Find where the given text appears and provide that cell's center as (x, y) coordinate. 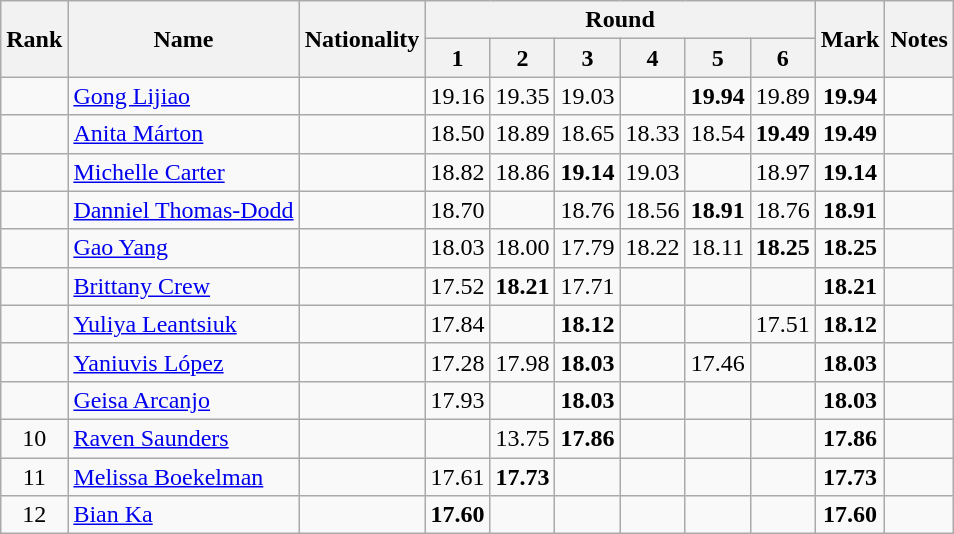
6 (782, 58)
18.86 (522, 172)
18.33 (652, 134)
17.71 (588, 286)
17.93 (458, 400)
1 (458, 58)
Yaniuvis López (184, 362)
Geisa Arcanjo (184, 400)
3 (588, 58)
Mark (850, 39)
Gao Yang (184, 248)
18.00 (522, 248)
17.51 (782, 324)
17.61 (458, 477)
18.54 (718, 134)
17.46 (718, 362)
Danniel Thomas-Dodd (184, 210)
18.50 (458, 134)
19.35 (522, 96)
18.82 (458, 172)
Name (184, 39)
Melissa Boekelman (184, 477)
17.98 (522, 362)
17.84 (458, 324)
Brittany Crew (184, 286)
Gong Lijiao (184, 96)
11 (34, 477)
12 (34, 515)
19.16 (458, 96)
18.11 (718, 248)
18.89 (522, 134)
2 (522, 58)
Anita Márton (184, 134)
18.97 (782, 172)
4 (652, 58)
17.28 (458, 362)
18.65 (588, 134)
Yuliya Leantsiuk (184, 324)
Raven Saunders (184, 438)
Nationality (362, 39)
Rank (34, 39)
17.79 (588, 248)
10 (34, 438)
5 (718, 58)
Notes (919, 39)
Round (620, 20)
Bian Ka (184, 515)
Michelle Carter (184, 172)
18.56 (652, 210)
13.75 (522, 438)
19.89 (782, 96)
18.70 (458, 210)
18.22 (652, 248)
17.52 (458, 286)
